Detect which cell encompasses the target text, then output its (x, y) center coordinate. 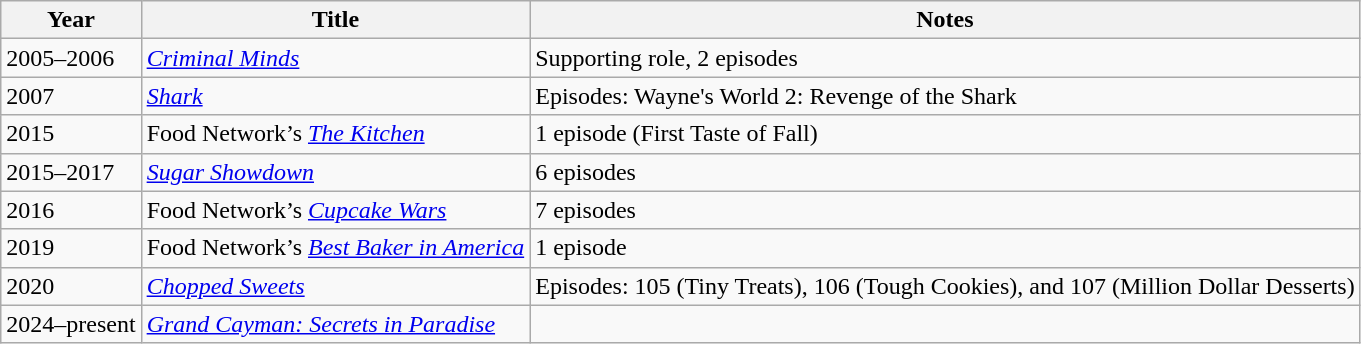
Title (336, 20)
2005–2006 (71, 58)
2020 (71, 286)
6 episodes (945, 172)
2016 (71, 210)
Criminal Minds (336, 58)
2007 (71, 96)
Food Network’s Best Baker in America (336, 248)
2019 (71, 248)
Shark (336, 96)
Sugar Showdown (336, 172)
Supporting role, 2 episodes (945, 58)
Food Network’s The Kitchen (336, 134)
7 episodes (945, 210)
Episodes: 105 (Tiny Treats), 106 (Tough Cookies), and 107 (Million Dollar Desserts) (945, 286)
2024–present (71, 324)
1 episode (First Taste of Fall) (945, 134)
2015 (71, 134)
Grand Cayman: Secrets in Paradise (336, 324)
2015–2017 (71, 172)
1 episode (945, 248)
Chopped Sweets (336, 286)
Food Network’s Cupcake Wars (336, 210)
Year (71, 20)
Episodes: Wayne's World 2: Revenge of the Shark (945, 96)
Notes (945, 20)
